Scan for the cell matching the given text and deliver its (x, y) coordinate at center. 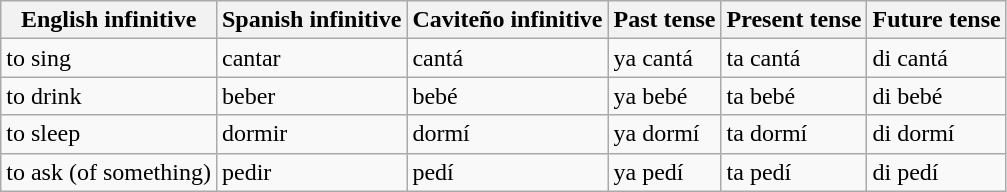
pedir (311, 172)
English infinitive (109, 20)
di bebé (936, 96)
di dormí (936, 134)
ya bebé (664, 96)
Present tense (794, 20)
beber (311, 96)
ya cantá (664, 58)
bebé (508, 96)
ta pedí (794, 172)
dormir (311, 134)
dormí (508, 134)
di cantá (936, 58)
ta cantá (794, 58)
ta bebé (794, 96)
to sing (109, 58)
to sleep (109, 134)
pedí (508, 172)
cantar (311, 58)
ya dormí (664, 134)
to drink (109, 96)
Past tense (664, 20)
cantá (508, 58)
Caviteño infinitive (508, 20)
to ask (of something) (109, 172)
di pedí (936, 172)
ta dormí (794, 134)
ya pedí (664, 172)
Spanish infinitive (311, 20)
Future tense (936, 20)
